Find where the given text appears and provide that cell's center as (X, Y) coordinate. 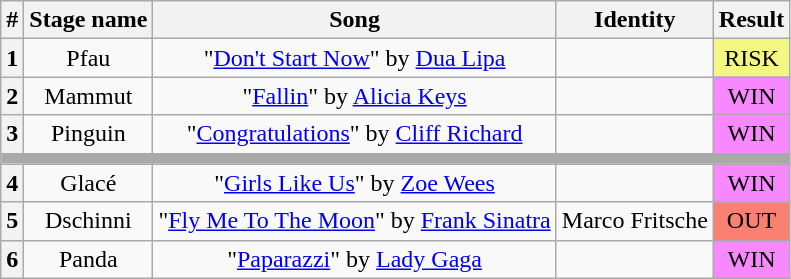
"Fallin" by Alicia Keys (354, 96)
"Girls Like Us" by Zoe Wees (354, 183)
Mammut (88, 96)
Result (751, 20)
Pfau (88, 58)
3 (12, 134)
Marco Fritsche (634, 221)
"Fly Me To The Moon" by Frank Sinatra (354, 221)
5 (12, 221)
Pinguin (88, 134)
"Don't Start Now" by Dua Lipa (354, 58)
"Paparazzi" by Lady Gaga (354, 259)
6 (12, 259)
Glacé (88, 183)
OUT (751, 221)
Dschinni (88, 221)
Song (354, 20)
"Congratulations" by Cliff Richard (354, 134)
Panda (88, 259)
# (12, 20)
RISK (751, 58)
Identity (634, 20)
Stage name (88, 20)
1 (12, 58)
4 (12, 183)
2 (12, 96)
